Scan for the cell matching the given text and deliver its (X, Y) coordinate at center. 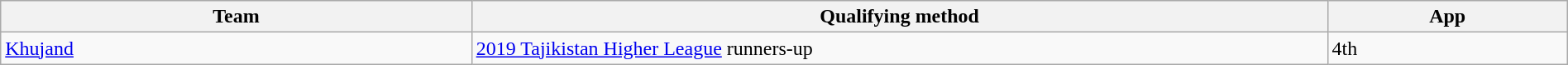
2019 Tajikistan Higher League runners-up (900, 48)
App (1447, 17)
Khujand (237, 48)
Qualifying method (900, 17)
Team (237, 17)
4th (1447, 48)
